Provide the (x, y) coordinate of the cell's center where the given text is located.  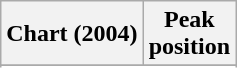
Chart (2004) (72, 34)
Peakposition (189, 34)
